From the cell containing the given text, extract its center point as (x, y) coordinate. 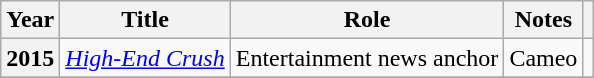
Cameo (544, 58)
High-End Crush (145, 58)
Year (30, 20)
Notes (544, 20)
Entertainment news anchor (367, 58)
Role (367, 20)
2015 (30, 58)
Title (145, 20)
